From the cell containing the given text, extract its center point as (X, Y) coordinate. 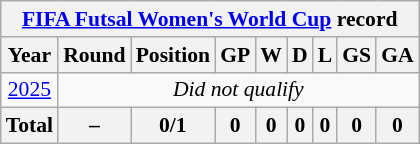
GA (398, 55)
Year (30, 55)
2025 (30, 90)
GP (235, 55)
Total (30, 126)
D (300, 55)
0/1 (173, 126)
Position (173, 55)
W (271, 55)
GS (356, 55)
Did not qualify (238, 90)
FIFA Futsal Women's World Cup record (210, 19)
Round (94, 55)
– (94, 126)
L (326, 55)
